Extract the (x, y) coordinate from the center of the cell holding the provided text.  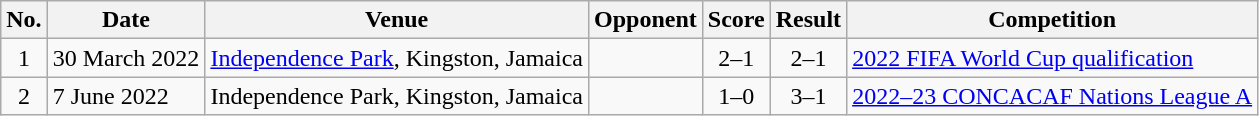
7 June 2022 (126, 96)
No. (24, 20)
3–1 (808, 96)
Opponent (645, 20)
2 (24, 96)
Date (126, 20)
2022–23 CONCACAF Nations League A (1052, 96)
Score (736, 20)
Venue (397, 20)
1–0 (736, 96)
Competition (1052, 20)
30 March 2022 (126, 58)
2022 FIFA World Cup qualification (1052, 58)
1 (24, 58)
Result (808, 20)
